Return (X, Y) of the center of cell containing provided text 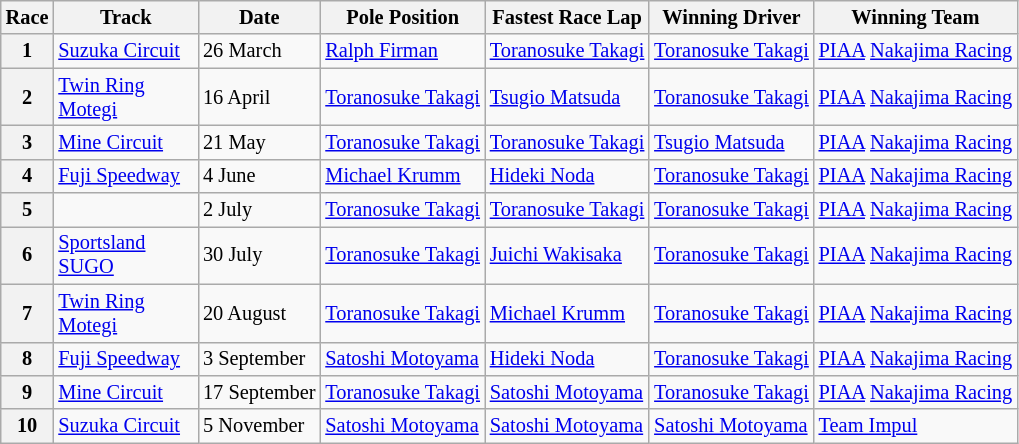
Track (126, 17)
Team Impul (916, 426)
Ralph Firman (402, 51)
Winning Team (916, 17)
4 (28, 176)
2 July (259, 210)
Juichi Wakisaka (567, 255)
Pole Position (402, 17)
6 (28, 255)
Date (259, 17)
8 (28, 359)
30 July (259, 255)
17 September (259, 392)
20 August (259, 313)
21 May (259, 142)
10 (28, 426)
Sportsland SUGO (126, 255)
5 November (259, 426)
16 April (259, 97)
5 (28, 210)
1 (28, 51)
7 (28, 313)
Fastest Race Lap (567, 17)
4 June (259, 176)
Race (28, 17)
3 (28, 142)
9 (28, 392)
26 March (259, 51)
Winning Driver (731, 17)
3 September (259, 359)
2 (28, 97)
